Find where the given text appears and provide that cell's center as (X, Y) coordinate. 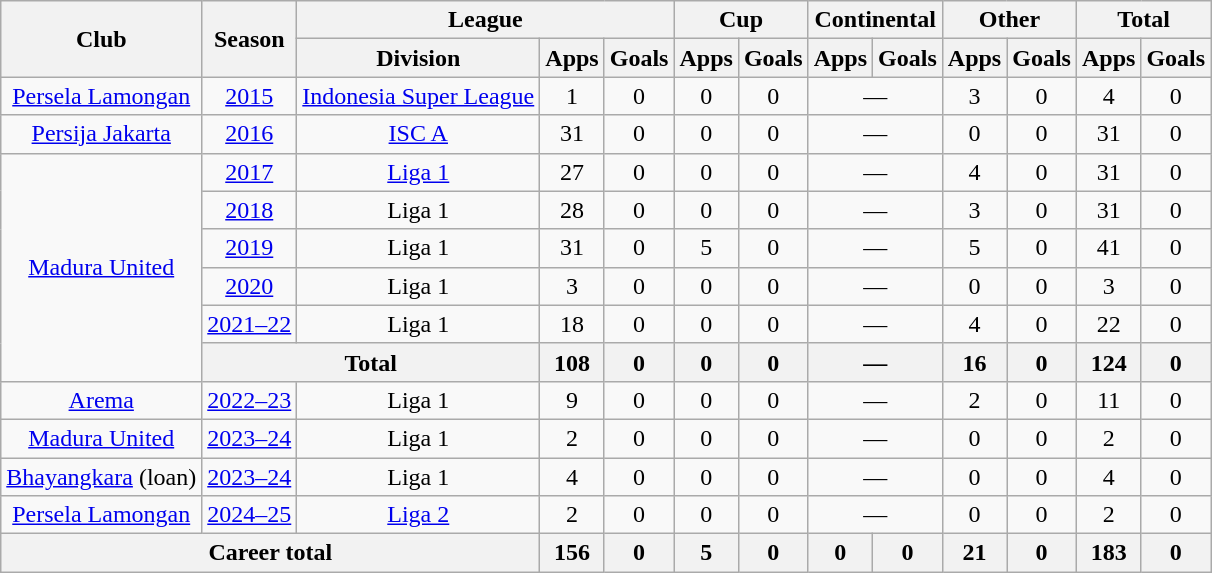
1 (572, 96)
183 (1108, 553)
Arema (102, 400)
156 (572, 553)
2018 (250, 210)
Club (102, 39)
Liga 2 (418, 515)
9 (572, 400)
Career total (270, 553)
22 (1108, 324)
League (486, 20)
16 (974, 362)
Season (250, 39)
2017 (250, 172)
11 (1108, 400)
Cup (741, 20)
41 (1108, 248)
21 (974, 553)
124 (1108, 362)
28 (572, 210)
Bhayangkara (loan) (102, 477)
2022–23 (250, 400)
108 (572, 362)
2015 (250, 96)
Persija Jakarta (102, 134)
Other (1009, 20)
Division (418, 58)
18 (572, 324)
2024–25 (250, 515)
ISC A (418, 134)
2019 (250, 248)
Continental (875, 20)
Indonesia Super League (418, 96)
2020 (250, 286)
2021–22 (250, 324)
27 (572, 172)
2016 (250, 134)
